Capture the cell that displays the provided text and extract its [x, y] central coordinate. 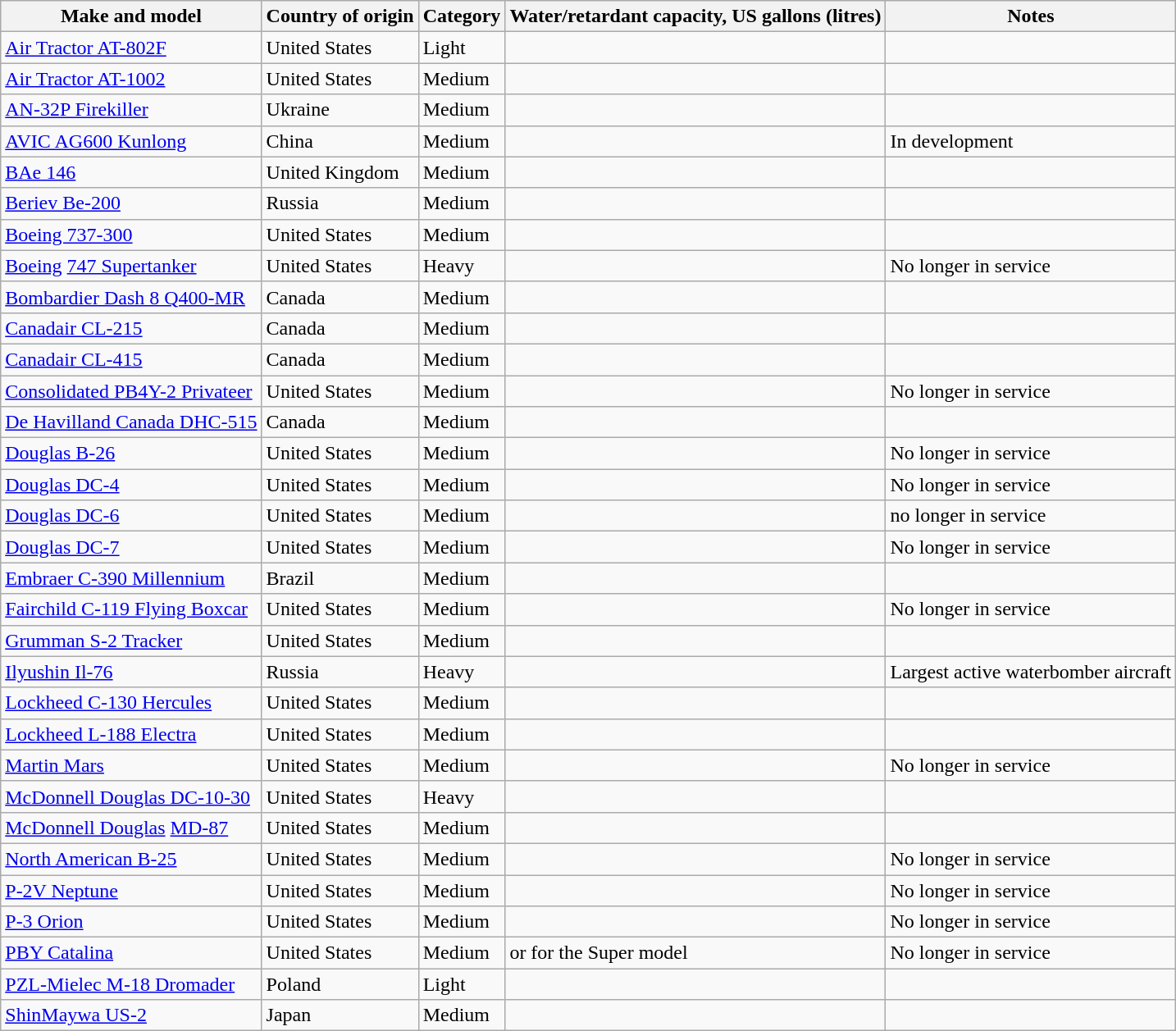
Douglas DC-7 [131, 547]
Make and model [131, 16]
PZL-Mielec M-18 Dromader [131, 984]
Boeing 737-300 [131, 235]
Air Tractor AT-1002 [131, 79]
Fairchild C-119 Flying Boxcar [131, 609]
no longer in service [1031, 516]
Bombardier Dash 8 Q400-MR [131, 297]
AVIC AG600 Kunlong [131, 141]
Canadair CL-215 [131, 328]
Poland [340, 984]
ShinMaywa US-2 [131, 1015]
United Kingdom [340, 172]
Ilyushin Il-76 [131, 672]
Douglas DC-4 [131, 485]
Canadair CL-415 [131, 359]
Beriev Be-200 [131, 203]
Japan [340, 1015]
Water/retardant capacity, US gallons (litres) [695, 16]
Grumman S-2 Tracker [131, 641]
Air Tractor AT-802F [131, 48]
Lockheed C-130 Hercules [131, 703]
P-2V Neptune [131, 890]
McDonnell Douglas MD-87 [131, 828]
Consolidated PB4Y-2 Privateer [131, 391]
Boeing 747 Supertanker [131, 266]
P-3 Orion [131, 922]
De Havilland Canada DHC-515 [131, 422]
Ukraine [340, 110]
China [340, 141]
Martin Mars [131, 765]
AN-32P Firekiller [131, 110]
PBY Catalina [131, 953]
or for the Super model [695, 953]
Category [462, 16]
Largest active waterbomber aircraft [1031, 672]
Embraer C-390 Millennium [131, 578]
McDonnell Douglas DC-10-30 [131, 796]
Country of origin [340, 16]
North American B-25 [131, 859]
Brazil [340, 578]
Lockheed L-188 Electra [131, 734]
In development [1031, 141]
Douglas B-26 [131, 454]
Notes [1031, 16]
Douglas DC-6 [131, 516]
BAe 146 [131, 172]
